Return the [x, y] coordinate for the center point of the cell that contains the specified text.  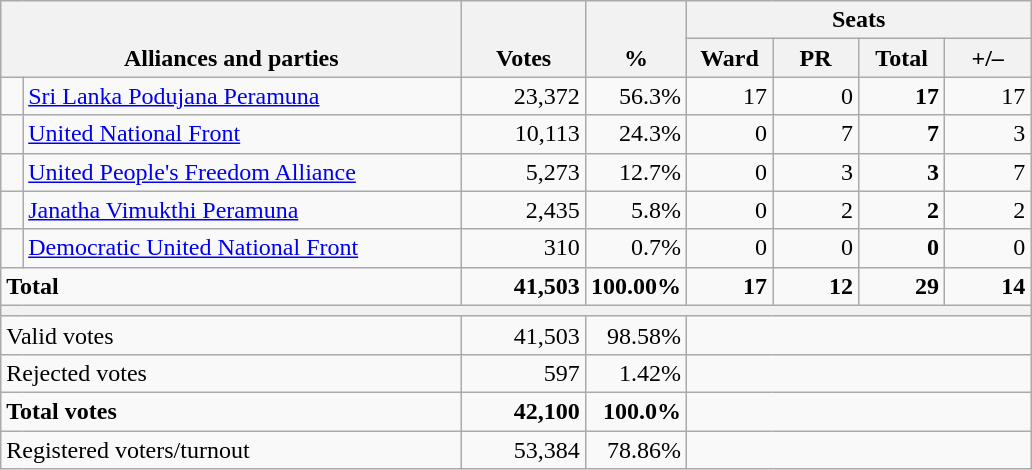
Registered voters/turnout [232, 449]
23,372 [524, 96]
United People's Freedom Alliance [242, 172]
% [636, 39]
PR [815, 58]
5.8% [636, 210]
Janatha Vimukthi Peramuna [242, 210]
Sri Lanka Podujana Peramuna [242, 96]
100.00% [636, 286]
Alliances and parties [232, 39]
24.3% [636, 134]
Votes [524, 39]
100.0% [636, 411]
12 [815, 286]
Seats [858, 20]
2,435 [524, 210]
29 [902, 286]
310 [524, 248]
Total votes [232, 411]
10,113 [524, 134]
+/– [988, 58]
1.42% [636, 373]
Democratic United National Front [242, 248]
78.86% [636, 449]
0.7% [636, 248]
98.58% [636, 335]
56.3% [636, 96]
Rejected votes [232, 373]
Valid votes [232, 335]
53,384 [524, 449]
Ward [729, 58]
5,273 [524, 172]
14 [988, 286]
12.7% [636, 172]
United National Front [242, 134]
597 [524, 373]
42,100 [524, 411]
